Detect which cell encompasses the target text, then output its (x, y) center coordinate. 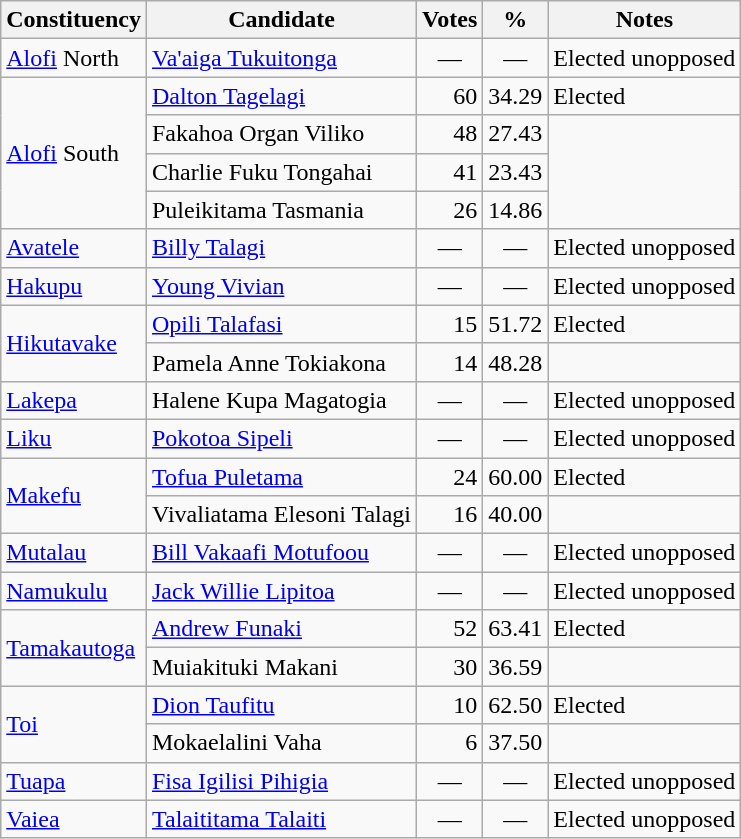
% (516, 20)
Mutalau (74, 553)
Dion Taufitu (281, 705)
Makefu (74, 496)
Vaiea (74, 819)
Notes (644, 20)
Alofi South (74, 153)
30 (450, 667)
60.00 (516, 477)
60 (450, 96)
Mokaelalini Vaha (281, 743)
Bill Vakaafi Motufoou (281, 553)
Vivaliatama Elesoni Talagi (281, 515)
48 (450, 134)
Fisa Igilisi Pihigia (281, 781)
Constituency (74, 20)
26 (450, 210)
Young Vivian (281, 286)
Alofi North (74, 58)
63.41 (516, 629)
37.50 (516, 743)
51.72 (516, 324)
Liku (74, 438)
Jack Willie Lipitoa (281, 591)
Hikutavake (74, 343)
27.43 (516, 134)
52 (450, 629)
Charlie Fuku Tongahai (281, 172)
Tofua Puletama (281, 477)
62.50 (516, 705)
Lakepa (74, 400)
Avatele (74, 248)
Namukulu (74, 591)
Dalton Tagelagi (281, 96)
Puleikitama Tasmania (281, 210)
Hakupu (74, 286)
Pamela Anne Tokiakona (281, 362)
23.43 (516, 172)
16 (450, 515)
Andrew Funaki (281, 629)
6 (450, 743)
Candidate (281, 20)
24 (450, 477)
Halene Kupa Magatogia (281, 400)
Va'aiga Tukuitonga (281, 58)
15 (450, 324)
Talaititama Talaiti (281, 819)
41 (450, 172)
10 (450, 705)
14 (450, 362)
Tamakautoga (74, 648)
34.29 (516, 96)
Toi (74, 724)
Opili Talafasi (281, 324)
Pokotoa Sipeli (281, 438)
14.86 (516, 210)
Billy Talagi (281, 248)
Muiakituki Makani (281, 667)
Tuapa (74, 781)
36.59 (516, 667)
Fakahoa Organ Viliko (281, 134)
48.28 (516, 362)
40.00 (516, 515)
Votes (450, 20)
